Provide the [X, Y] coordinate of the cell's center where the given text is located.  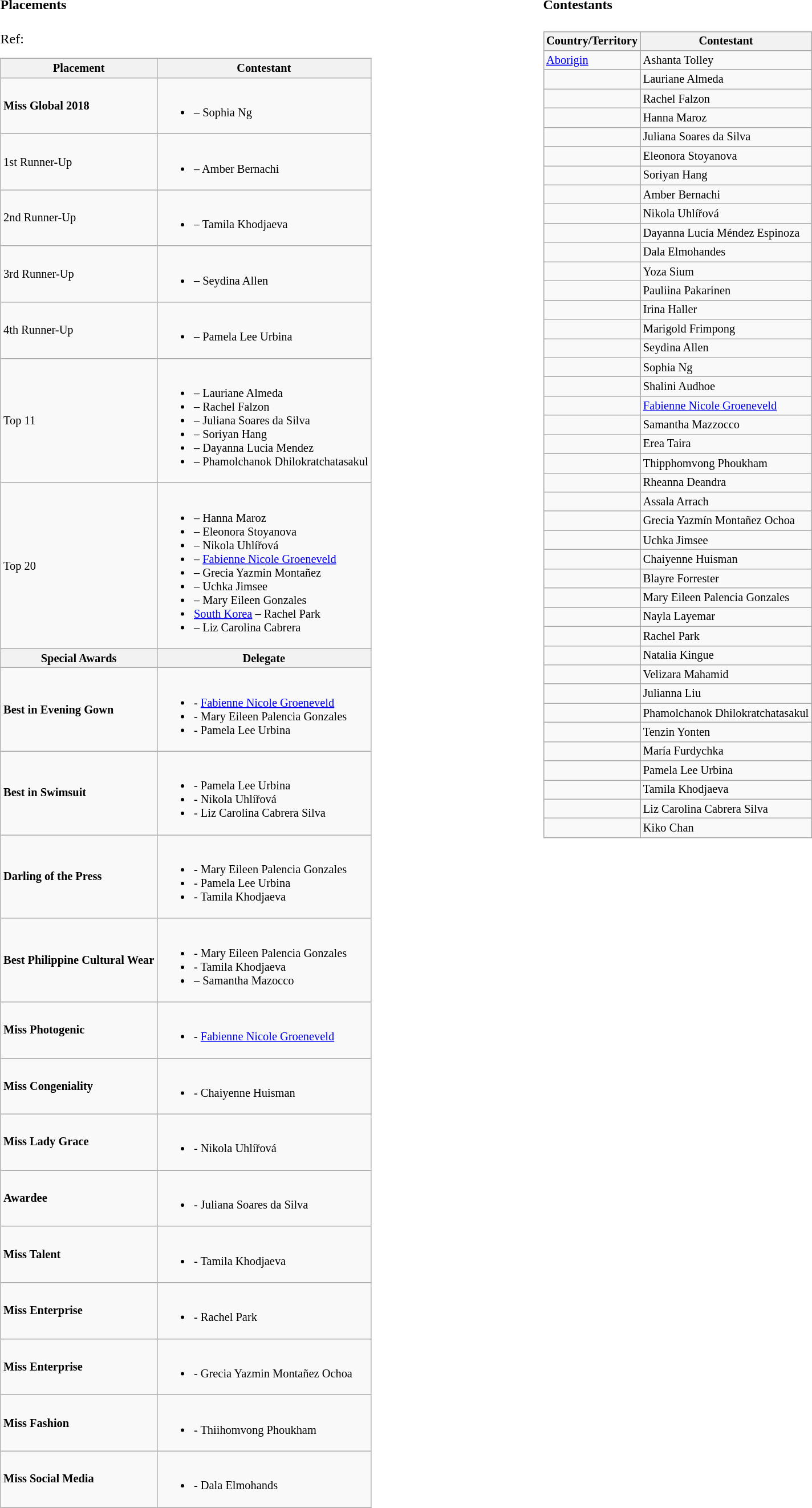
Top 20 [79, 566]
Pamela Lee Urbina [726, 771]
- Fabienne Nicole Groeneveld - Mary Eileen Palencia Gonzales - Pamela Lee Urbina [263, 710]
– Seydina Allen [263, 274]
Dala Elmohandes [726, 252]
María Furdychka [726, 751]
- Fabienne Nicole Groeneveld [263, 1030]
Pauliina Pakarinen [726, 291]
- Grecia Yazmin Montañez Ochoa [263, 1367]
– Amber Bernachi [263, 162]
Grecia Yazmín Montañez Ochoa [726, 521]
Best Philippine Cultural Wear [79, 960]
- Dala Elmohands [263, 1479]
Best in Swimsuit [79, 793]
Rachel Falzon [726, 99]
- Pamela Lee Urbina - Nikola Uhlířová - Liz Carolina Cabrera Silva [263, 793]
Thipphomvong Phoukham [726, 463]
Aborigin [592, 60]
Miss Fashion [79, 1423]
Special Awards [79, 658]
Ashanta Tolley [726, 60]
- Rachel Park [263, 1311]
Amber Bernachi [726, 194]
Juliana Soares da Silva [726, 137]
Placement [79, 68]
Miss Lady Grace [79, 1142]
Lauriane Almeda [726, 79]
Natalia Kingue [726, 655]
Julianna Liu [726, 694]
Dayanna Lucía Méndez Espinoza [726, 233]
Kiko Chan [726, 828]
Tamila Khodjaeva [726, 790]
Miss Photogenic [79, 1030]
Rachel Park [726, 636]
Uchka Jimsee [726, 540]
2nd Runner-Up [79, 218]
Best in Evening Gown [79, 710]
Miss Talent [79, 1254]
Marigold Frimpong [726, 329]
- Juliana Soares da Silva [263, 1198]
Tenzin Yonten [726, 732]
Erea Taira [726, 444]
– Lauriane Almeda – Rachel Falzon – Juliana Soares da Silva – Soriyan Hang – Dayanna Lucia Mendez – Phamolchanok Dhilokratchatasakul [263, 420]
4th Runner-Up [79, 330]
- Mary Eileen Palencia Gonzales - Pamela Lee Urbina - Tamila Khodjaeva [263, 877]
Delegate [263, 658]
Eleonora Stoyanova [726, 156]
Assala Arrach [726, 502]
1st Runner-Up [79, 162]
Chaiyenne Huisman [726, 560]
Yoza Sium [726, 271]
– Sophia Ng [263, 106]
Nikola Uhlířová [726, 214]
Top 11 [79, 420]
Miss Global 2018 [79, 106]
Awardee [79, 1198]
Velizara Mahamid [726, 675]
Liz Carolina Cabrera Silva [726, 809]
Darling of the Press [79, 877]
Seydina Allen [726, 348]
Blayre Forrester [726, 578]
Hanna Maroz [726, 118]
– Pamela Lee Urbina [263, 330]
- Mary Eileen Palencia Gonzales - Tamila Khodjaeva – Samantha Mazocco [263, 960]
Fabienne Nicole Groeneveld [726, 406]
Mary Eileen Palencia Gonzales [726, 598]
– Tamila Khodjaeva [263, 218]
- Nikola Uhlířová [263, 1142]
Soriyan Hang [726, 176]
Irina Haller [726, 310]
Nayla Layemar [726, 617]
- Chaiyenne Huisman [263, 1086]
Miss Social Media [79, 1479]
Shalini Audhoe [726, 387]
- Thiihomvong Phoukham [263, 1423]
3rd Runner-Up [79, 274]
Sophia Ng [726, 367]
Phamolchanok Dhilokratchatasakul [726, 713]
- Tamila Khodjaeva [263, 1254]
Rheanna Deandra [726, 483]
Samantha Mazzocco [726, 425]
Miss Congeniality [79, 1086]
Country/Territory [592, 41]
